Pinpoint the cell where the given text exists, returning its [X, Y] midpoint coordinate. 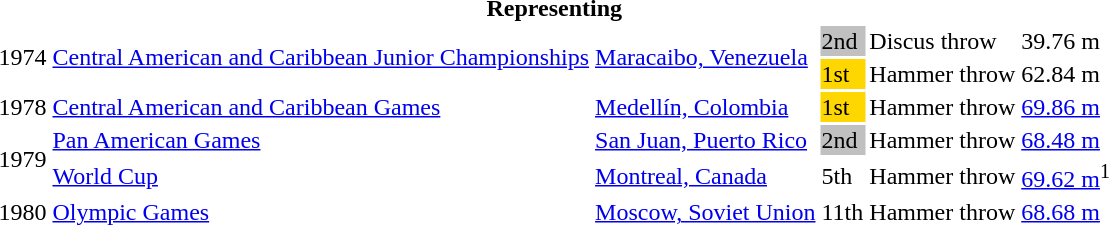
Central American and Caribbean Junior Championships [321, 58]
Montreal, Canada [706, 176]
Medellín, Colombia [706, 107]
5th [842, 176]
Maracaibo, Venezuela [706, 58]
Pan American Games [321, 140]
Central American and Caribbean Games [321, 107]
San Juan, Puerto Rico [706, 140]
World Cup [321, 176]
Discus throw [942, 41]
